Return the (x, y) coordinate for the center point of the cell that contains the specified text.  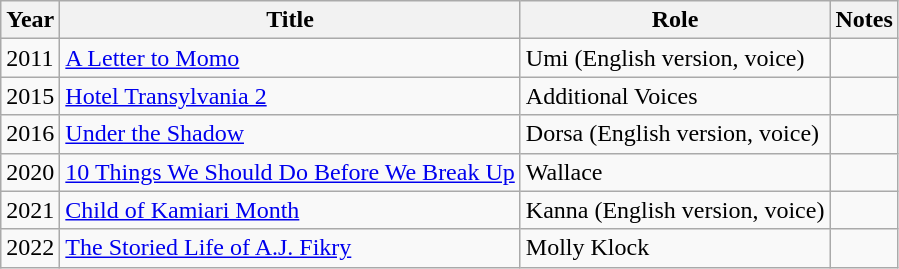
2021 (30, 210)
2011 (30, 58)
Umi (English version, voice) (675, 58)
Role (675, 20)
Kanna (English version, voice) (675, 210)
2020 (30, 172)
2022 (30, 248)
Under the Shadow (290, 134)
Child of Kamiari Month (290, 210)
Year (30, 20)
10 Things We Should Do Before We Break Up (290, 172)
Wallace (675, 172)
Notes (864, 20)
2016 (30, 134)
Dorsa (English version, voice) (675, 134)
Hotel Transylvania 2 (290, 96)
Additional Voices (675, 96)
Title (290, 20)
Molly Klock (675, 248)
The Storied Life of A.J. Fikry (290, 248)
A Letter to Momo (290, 58)
2015 (30, 96)
